Locate the cell with the specified text and output its (X, Y) center coordinate. 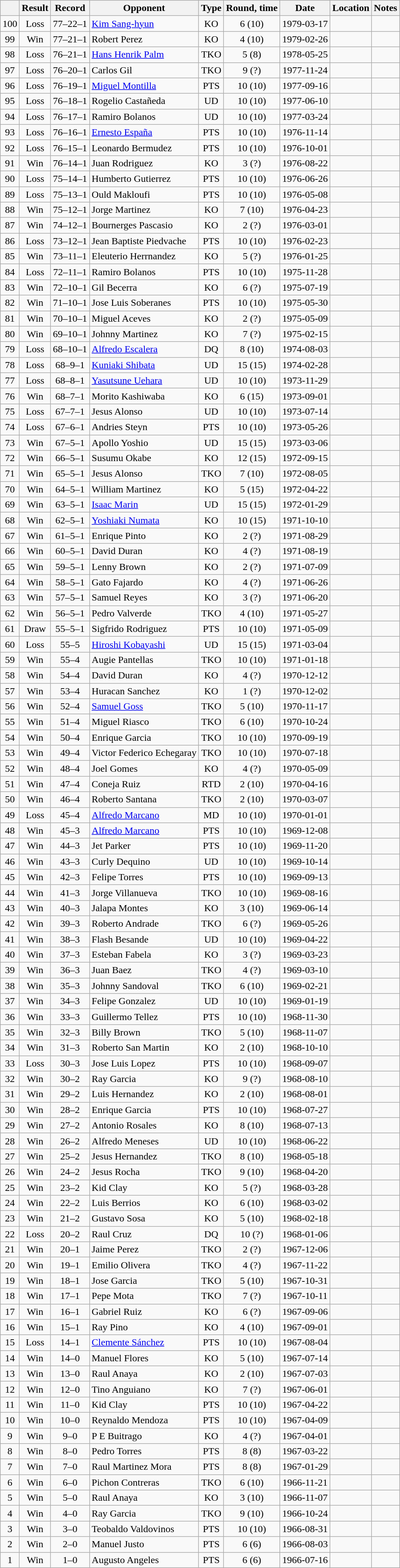
21 (10, 1250)
1968-07-13 (305, 1125)
Victor Federico Echegaray (144, 753)
Gustavo Sosa (144, 1219)
Ould Makloufi (144, 194)
Augusto Angeles (144, 1560)
1968-11-07 (305, 1032)
39–3 (70, 923)
60 (10, 644)
1967-08-04 (305, 1343)
57–5–1 (70, 598)
Gabriel Ruiz (144, 1312)
76–18–1 (70, 101)
Pepe Mota (144, 1296)
Jet Parker (144, 846)
19 (10, 1281)
1975-11-28 (305, 272)
1967-11-22 (305, 1265)
76–16–1 (70, 132)
1969-05-26 (305, 923)
1973-07-14 (305, 411)
7–0 (70, 1467)
62–5–1 (70, 520)
1966-07-16 (305, 1560)
6 (10, 1482)
1973-09-01 (305, 396)
6 (15) (252, 396)
Pedro Valverde (144, 613)
1969-08-16 (305, 892)
16 (10, 1327)
1970-04-16 (305, 784)
30 (10, 1110)
1968-03-02 (305, 1203)
1 (10, 1560)
37 (10, 1001)
62 (10, 613)
1970-11-17 (305, 707)
40 (10, 955)
Miguel Aceves (144, 318)
Susumu Okabe (144, 458)
46 (10, 861)
13 (10, 1374)
98 (10, 55)
27 (10, 1156)
9–0 (70, 1435)
11–0 (70, 1405)
3 (10, 1529)
Samuel Goss (144, 707)
65 (10, 567)
1970-05-09 (305, 769)
1973-11-29 (305, 380)
61–5–1 (70, 536)
91 (10, 163)
1971-10-10 (305, 520)
1976-02-23 (305, 241)
Roberto Santana (144, 799)
3–0 (70, 1529)
Johnny Sandoval (144, 986)
18 (10, 1296)
1968-05-18 (305, 1156)
56 (10, 707)
Jorge Villanueva (144, 892)
51 (10, 784)
40–3 (70, 908)
51–4 (70, 722)
92 (10, 148)
Clemente Sánchez (144, 1343)
1967-04-01 (305, 1435)
52–4 (70, 707)
1967-06-01 (305, 1389)
67–6–1 (70, 427)
1972-08-05 (305, 474)
6–0 (70, 1482)
5 (10, 1498)
1976-08-22 (305, 163)
90 (10, 179)
Jorge Martinez (144, 210)
Type (211, 8)
1975-05-09 (305, 318)
15–1 (70, 1327)
11 (10, 1405)
1976-03-01 (305, 225)
Jose Luis Lopez (144, 1063)
Humberto Gutierrez (144, 179)
41–3 (70, 892)
Jean Baptiste Piedvache (144, 241)
58 (10, 675)
1968-01-06 (305, 1234)
1967-03-22 (305, 1451)
William Martinez (144, 489)
1971-05-09 (305, 629)
76 (10, 396)
2–0 (70, 1544)
99 (10, 39)
76–17–1 (70, 117)
5 (8) (252, 55)
1970-03-07 (305, 799)
1968-02-18 (305, 1219)
36–3 (70, 970)
46–4 (70, 799)
18–1 (70, 1281)
Round, time (252, 8)
69–10–1 (70, 334)
19–1 (70, 1265)
53 (10, 753)
Morito Kashiwaba (144, 396)
Luis Hernandez (144, 1094)
RTD (211, 784)
14 (10, 1358)
1970-07-18 (305, 753)
Roberto San Martin (144, 1048)
1968-10-10 (305, 1048)
72–10–1 (70, 287)
1975-07-19 (305, 287)
8 (10, 1451)
1972-04-22 (305, 489)
Luis Berrios (144, 1203)
60–5–1 (70, 551)
Ernesto España (144, 132)
Jesus Rocha (144, 1172)
86 (10, 241)
17–1 (70, 1296)
Yasutsune Uehara (144, 380)
1971-03-04 (305, 644)
Huracan Sanchez (144, 691)
73–12–1 (70, 241)
33–3 (70, 1017)
61 (10, 629)
42–3 (70, 877)
50–4 (70, 738)
75–12–1 (70, 210)
27–2 (70, 1125)
Manuel Flores (144, 1358)
1–0 (70, 1560)
Robert Perez (144, 39)
Leonardo Bermudez (144, 148)
4–0 (70, 1513)
8–0 (70, 1451)
34 (10, 1048)
Billy Brown (144, 1032)
76–14–1 (70, 163)
Emilio Olivera (144, 1265)
75–14–1 (70, 179)
Jaime Perez (144, 1250)
1968-07-27 (305, 1110)
83 (10, 287)
5–0 (70, 1498)
66 (10, 551)
43–3 (70, 861)
54 (10, 738)
88 (10, 210)
29–2 (70, 1094)
45–3 (70, 830)
Eleuterio Herrnandez (144, 256)
30–2 (70, 1079)
59 (10, 660)
10 (15) (252, 520)
80 (10, 334)
1978-05-25 (305, 55)
1971-05-27 (305, 613)
Kuniaki Shibata (144, 365)
Sigfrido Rodriguez (144, 629)
79 (10, 349)
Jalapa Montes (144, 908)
1970-01-01 (305, 815)
43 (10, 908)
Juan Rodriguez (144, 163)
Joel Gomes (144, 769)
Esteban Fabela (144, 955)
Curly Dequino (144, 861)
34–3 (70, 1001)
94 (10, 117)
Tino Anguiano (144, 1389)
23–2 (70, 1188)
Guillermo Tellez (144, 1017)
77–21–1 (70, 39)
28–2 (70, 1110)
Lenny Brown (144, 567)
1975-05-30 (305, 303)
52 (10, 769)
39 (10, 970)
Alfredo Escalera (144, 349)
55–5 (70, 644)
1968-08-10 (305, 1079)
1977-03-24 (305, 117)
68–10–1 (70, 349)
1976-01-25 (305, 256)
1971-07-09 (305, 567)
10 (?) (252, 1234)
76–15–1 (70, 148)
Jose Luis Soberanes (144, 303)
76–19–1 (70, 86)
1973-05-26 (305, 427)
2 (10, 1544)
Rogelio Castañeda (144, 101)
73 (10, 442)
Location (351, 8)
74–12–1 (70, 225)
1969-06-14 (305, 908)
Bournerges Pascasio (144, 225)
1967-07-03 (305, 1374)
Gato Fajardo (144, 582)
71 (10, 474)
Coneja Ruiz (144, 784)
32 (10, 1079)
Gil Becerra (144, 287)
49 (10, 815)
20–1 (70, 1250)
Teobaldo Valdovinos (144, 1529)
15 (10, 1343)
22–2 (70, 1203)
1966-11-21 (305, 1482)
1969-03-23 (305, 955)
1968-03-28 (305, 1188)
1969-02-21 (305, 986)
55 (10, 722)
84 (10, 272)
70–10–1 (70, 318)
1966-10-24 (305, 1513)
1967-04-22 (305, 1405)
66–5–1 (70, 458)
25 (10, 1188)
20 (10, 1265)
1971-01-18 (305, 660)
22 (10, 1234)
59–5–1 (70, 567)
1976-11-14 (305, 132)
1973-03-06 (305, 442)
1969-09-13 (305, 877)
1970-10-24 (305, 722)
Hiroshi Kobayashi (144, 644)
1970-09-19 (305, 738)
33 (10, 1063)
Yoshiaki Numata (144, 520)
68–8–1 (70, 380)
1968-04-20 (305, 1172)
1976-05-08 (305, 194)
1971-08-19 (305, 551)
12–0 (70, 1389)
1968-06-22 (305, 1141)
41 (10, 939)
70 (10, 489)
1 (?) (252, 691)
1979-02-26 (305, 39)
1970-12-02 (305, 691)
30–3 (70, 1063)
26 (10, 1172)
24 (10, 1203)
16–1 (70, 1312)
74 (10, 427)
64 (10, 582)
1969-01-19 (305, 1001)
68–9–1 (70, 365)
Raul Martinez Mora (144, 1467)
Raul Cruz (144, 1234)
Date (305, 8)
28 (10, 1141)
64–5–1 (70, 489)
35–3 (70, 986)
P E Buitrago (144, 1435)
Samuel Reyes (144, 598)
1970-12-12 (305, 675)
26–2 (70, 1141)
14–0 (70, 1358)
1976-10-01 (305, 148)
44–3 (70, 846)
21–2 (70, 1219)
1972-09-15 (305, 458)
Ray Pino (144, 1327)
68 (10, 520)
10 (10, 1420)
47–4 (70, 784)
53–4 (70, 691)
Alfredo Meneses (144, 1141)
87 (10, 225)
63 (10, 598)
Draw (35, 629)
1967-09-06 (305, 1312)
42 (10, 923)
56–5–1 (70, 613)
Apollo Yoshio (144, 442)
Andries Steyn (144, 427)
1969-12-08 (305, 830)
Notes (385, 8)
69 (10, 505)
45 (10, 877)
72–11–1 (70, 272)
73–11–1 (70, 256)
Pichon Contreras (144, 1482)
31 (10, 1094)
14–1 (70, 1343)
1971-08-29 (305, 536)
45–4 (70, 815)
54–4 (70, 675)
95 (10, 101)
1966-08-03 (305, 1544)
1967-10-31 (305, 1281)
68–7–1 (70, 396)
Felipe Gonzalez (144, 1001)
81 (10, 318)
36 (10, 1017)
1974-08-03 (305, 349)
1972-01-29 (305, 505)
75–13–1 (70, 194)
Hans Henrik Palm (144, 55)
Roberto Andrade (144, 923)
13–0 (70, 1374)
76–21–1 (70, 55)
Result (35, 8)
1967-04-09 (305, 1420)
32–3 (70, 1032)
78 (10, 365)
Felipe Torres (144, 877)
Johnny Martinez (144, 334)
Reynaldo Mendoza (144, 1420)
65–5–1 (70, 474)
Flash Besande (144, 939)
63–5–1 (70, 505)
31–3 (70, 1048)
9 (10, 1435)
1967-12-06 (305, 1250)
7 (10, 1467)
67 (10, 536)
85 (10, 256)
72 (10, 458)
49–4 (70, 753)
93 (10, 132)
100 (10, 24)
77 (10, 380)
1971-06-26 (305, 582)
1975-02-15 (305, 334)
24–2 (70, 1172)
75 (10, 411)
Record (70, 8)
Miguel Montilla (144, 86)
67–7–1 (70, 411)
1969-03-10 (305, 970)
1969-04-22 (305, 939)
48–4 (70, 769)
1968-11-30 (305, 1017)
47 (10, 846)
10–0 (70, 1420)
57 (10, 691)
38–3 (70, 939)
Juan Baez (144, 970)
1966-11-07 (305, 1498)
97 (10, 70)
1968-09-07 (305, 1063)
77–22–1 (70, 24)
MD (211, 815)
1971-06-20 (305, 598)
1967-10-11 (305, 1296)
Isaac Marin (144, 505)
1967-09-01 (305, 1327)
Manuel Justo (144, 1544)
25–2 (70, 1156)
55–4 (70, 660)
12 (10, 1389)
1977-11-24 (305, 70)
37–3 (70, 955)
71–10–1 (70, 303)
12 (15) (252, 458)
1977-06-10 (305, 101)
1967-07-14 (305, 1358)
1977-09-16 (305, 86)
38 (10, 986)
29 (10, 1125)
48 (10, 830)
1966-08-31 (305, 1529)
55–5–1 (70, 629)
Pedro Torres (144, 1451)
1976-06-26 (305, 179)
1974-02-28 (305, 365)
5 (15) (252, 489)
23 (10, 1219)
1968-08-01 (305, 1094)
50 (10, 799)
Augie Pantellas (144, 660)
89 (10, 194)
4 (10, 1513)
35 (10, 1032)
67–5–1 (70, 442)
Carlos Gil (144, 70)
Enrique Pinto (144, 536)
1967-01-29 (305, 1467)
20–2 (70, 1234)
1969-10-14 (305, 861)
Jose Garcia (144, 1281)
Kim Sang-hyun (144, 24)
1979-03-17 (305, 24)
Miguel Riasco (144, 722)
82 (10, 303)
Jesus Hernandez (144, 1156)
1969-11-20 (305, 846)
96 (10, 86)
Opponent (144, 8)
17 (10, 1312)
1976-04-23 (305, 210)
58–5–1 (70, 582)
76–20–1 (70, 70)
Antonio Rosales (144, 1125)
44 (10, 892)
